Find where the given text appears and provide that cell's center as [x, y] coordinate. 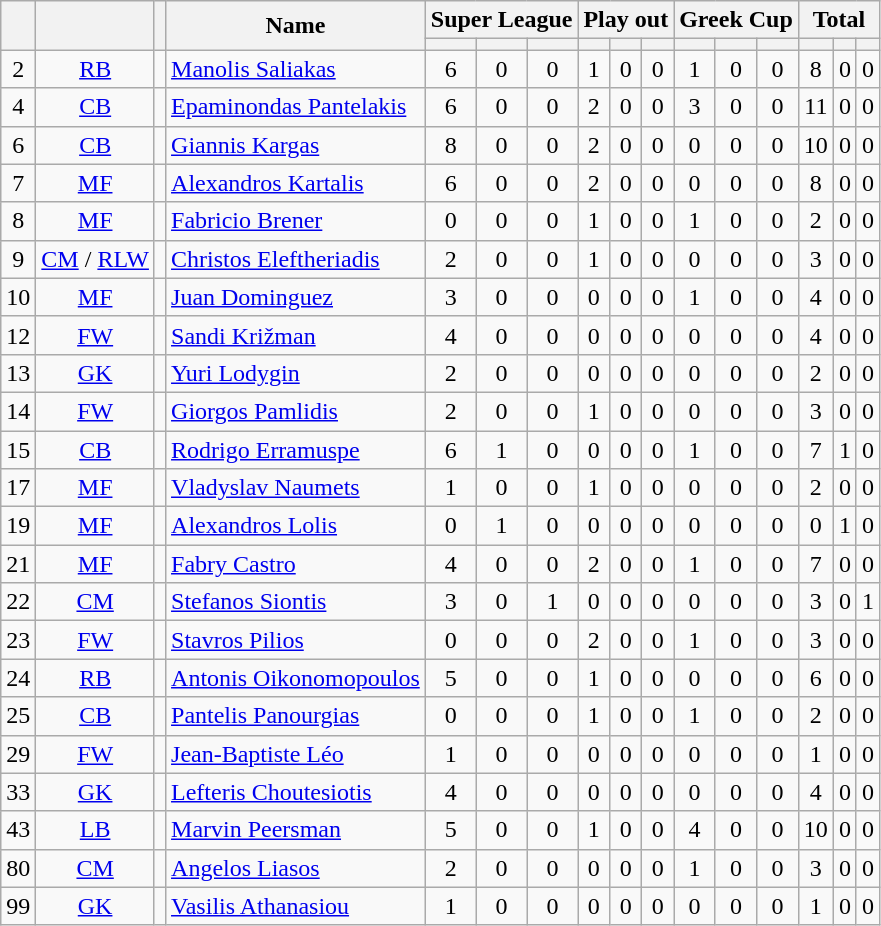
99 [18, 906]
12 [18, 335]
Yuri Lodygin [296, 373]
14 [18, 411]
Rodrigo Erramuspe [296, 449]
Giorgos Pamlidis [296, 411]
11 [816, 107]
29 [18, 754]
Juan Dominguez [296, 297]
Name [296, 26]
Epaminondas Pantelakis [296, 107]
Fabry Castro [296, 564]
Angelos Liasos [296, 868]
Marvin Peersman [296, 830]
CM / RLW [96, 259]
Manolis Saliakas [296, 69]
25 [18, 716]
Jean-Baptiste Léo [296, 754]
15 [18, 449]
Lefteris Choutesiotis [296, 792]
Christos Eleftheriadis [296, 259]
Alexandros Lolis [296, 526]
24 [18, 678]
22 [18, 602]
21 [18, 564]
Fabricio Brener [296, 221]
13 [18, 373]
9 [18, 259]
Sandi Križman [296, 335]
Stefanos Siontis [296, 602]
Alexandros Kartalis [296, 183]
43 [18, 830]
Antonis Oikonomopoulos [296, 678]
80 [18, 868]
Play out [626, 20]
Vasilis Athanasiou [296, 906]
Vladyslav Naumets [296, 488]
Greek Cup [736, 20]
Giannis Kargas [296, 145]
17 [18, 488]
Stavros Pilios [296, 640]
Total [838, 20]
19 [18, 526]
Pantelis Panourgias [296, 716]
33 [18, 792]
23 [18, 640]
LB [96, 830]
Super League [502, 20]
